Detect which cell encompasses the target text, then output its [X, Y] center coordinate. 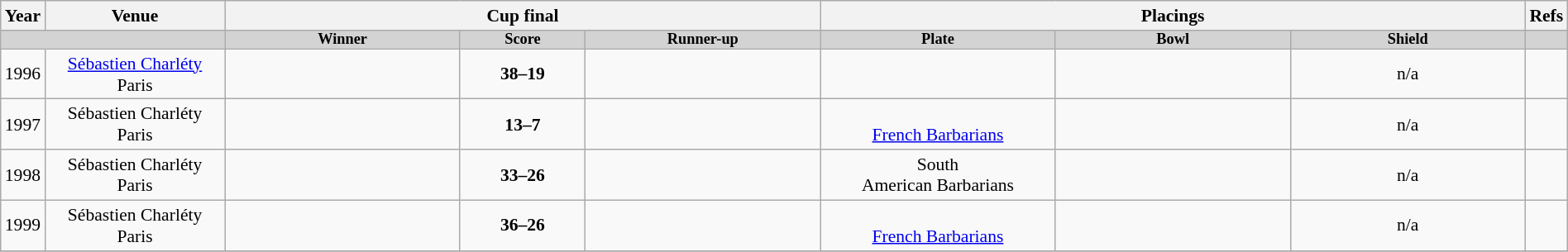
Score [523, 40]
Placings [1173, 16]
Year [23, 16]
33–26 [523, 175]
1996 [23, 74]
38–19 [523, 74]
Refs [1546, 16]
SouthAmerican Barbarians [938, 175]
1997 [23, 124]
Bowl [1173, 40]
Venue [135, 16]
Cup final [523, 16]
Runner-up [703, 40]
13–7 [523, 124]
1998 [23, 175]
36–26 [523, 225]
Plate [938, 40]
Winner [342, 40]
1999 [23, 225]
Shield [1408, 40]
